Pinpoint the cell where the given text exists, returning its [X, Y] midpoint coordinate. 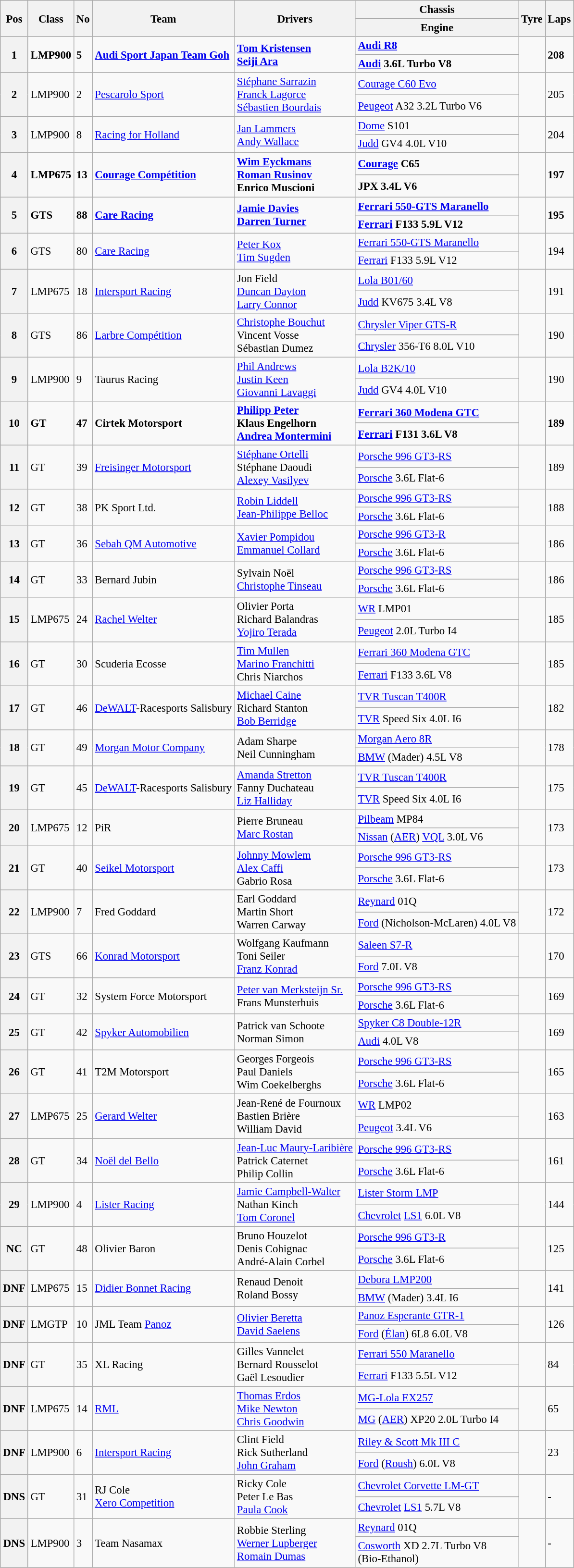
Spyker C8 Double-12R [437, 1023]
Peter Kox Tim Sugden [295, 251]
Rachel Welter [163, 620]
Debora LMP200 [437, 1279]
191 [560, 291]
Drivers [295, 18]
Fred Goddard [163, 912]
Tyre [532, 18]
165 [560, 1073]
197 [560, 175]
Olivier Baron [163, 1248]
Ferrari F133 5.5L V12 [437, 1376]
Lister Racing [163, 1204]
Konrad Motorsport [163, 956]
Thomas Erdos Mike Newton Chris Goodwin [295, 1408]
Riley & Scott Mk III C [437, 1442]
Courage C60 Evo [437, 84]
144 [560, 1204]
195 [560, 215]
22 [14, 912]
XL Racing [163, 1365]
45 [83, 788]
Jamie Campbell-Walter Nathan Kinch Tom Coronel [295, 1204]
No [83, 18]
32 [83, 996]
Pilbeam MP84 [437, 819]
Spyker Automobilien [163, 1032]
Ford 7.0L V8 [437, 967]
Seikel Motorsport [163, 868]
86 [83, 335]
88 [83, 215]
Taurus Racing [163, 379]
20 [14, 827]
MG (AER) XP20 2.0L Turbo I4 [437, 1420]
Peugeot 2.0L Turbo I4 [437, 630]
Freisinger Motorsport [163, 467]
BMW (Mader) 3.4L I6 [437, 1297]
84 [560, 1365]
39 [83, 467]
Amanda Stretton Fanny Duchateau Liz Halliday [295, 788]
Didier Bonnet Racing [163, 1288]
Ford (Nicholson-McLaren) 4.0L V8 [437, 923]
29 [14, 1204]
19 [14, 788]
Cirtek Motorsport [163, 423]
175 [560, 788]
Cosworth XD 2.7L Turbo V8(Bio-Ethanol) [437, 1552]
Team [163, 18]
RJ Cole Xero Competition [163, 1497]
Bruno Houzelot Denis Cohignac André-Alain Corbel [295, 1248]
Audi 3.6L Turbo V8 [437, 64]
Pierre Bruneau Marc Rostan [295, 827]
Pescarolo Sport [163, 95]
65 [560, 1408]
Ferrari F133 3.6L V8 [437, 675]
Xavier Pompidou Emmanuel Collard [295, 543]
161 [560, 1161]
16 [14, 664]
80 [83, 251]
Dome S101 [437, 126]
49 [83, 748]
WR LMP01 [437, 609]
Ford (Roush) 6.0L V8 [437, 1464]
Scuderia Ecosse [163, 664]
Philipp Peter Klaus Engelhorn Andrea Montermini [295, 423]
Ricky Cole Peter Le Bas Paula Cook [295, 1497]
42 [83, 1032]
Phil Andrews Justin Keen Giovanni Lavaggi [295, 379]
Robin Liddell Jean-Philippe Belloc [295, 507]
Georges Forgeois Paul Daniels Wim Coekelberghs [295, 1073]
BMW (Mader) 4.5L V8 [437, 757]
Gilles Vannelet Bernard Rousselot Gaël Lesoudier [295, 1365]
NC [14, 1248]
204 [560, 135]
Laps [560, 18]
JPX 3.4L V6 [437, 186]
47 [83, 423]
66 [83, 956]
Morgan Aero 8R [437, 739]
Chevrolet LS1 6.0L V8 [437, 1215]
41 [83, 1073]
Ford (Élan) 6L8 6.0L V8 [437, 1333]
Robbie Sterling Werner Lupberger Romain Dumas [295, 1543]
Johnny Mowlem Alex Caffi Gabrio Rosa [295, 868]
26 [14, 1073]
163 [560, 1116]
Jon Field Duncan Dayton Larry Connor [295, 291]
11 [14, 467]
Judd KV675 3.4L V8 [437, 302]
PiR [163, 827]
126 [560, 1324]
Wim Eyckmans Roman Rusinov Enrico Muscioni [295, 175]
System Force Motorsport [163, 996]
17 [14, 708]
188 [560, 507]
Racing for Holland [163, 135]
Courage Compétition [163, 175]
46 [83, 708]
Courage C65 [437, 164]
205 [560, 95]
Lola B01/60 [437, 280]
141 [560, 1288]
Tom Kristensen Seiji Ara [295, 55]
Patrick van Schoote Norman Simon [295, 1032]
178 [560, 748]
Tim Mullen Marino Franchitti Chris Niarchos [295, 664]
Noël del Bello [163, 1161]
RML [163, 1408]
Earl Goddard Martin Short Warren Carway [295, 912]
Nissan (AER) VQL 3.0L V6 [437, 837]
Olivier Beretta David Saelens [295, 1324]
21 [14, 868]
30 [83, 664]
Chevrolet Corvette LM-GT [437, 1486]
33 [83, 580]
172 [560, 912]
208 [560, 55]
170 [560, 956]
PK Sport Ltd. [163, 507]
Chevrolet LS1 5.7L V8 [437, 1507]
Chrysler Viper GTS-R [437, 324]
Panoz Esperante GTR-1 [437, 1316]
34 [83, 1161]
Saleen S7-R [437, 945]
Jan Lammers Andy Wallace [295, 135]
194 [560, 251]
WR LMP02 [437, 1105]
Michael Caine Richard Stanton Bob Berridge [295, 708]
Lola B2K/10 [437, 368]
Gerard Welter [163, 1116]
Renaud Denoit Roland Bossy [295, 1288]
Stéphane Sarrazin Franck Lagorce Sébastien Bourdais [295, 95]
Chrysler 356-T6 8.0L V10 [437, 346]
125 [560, 1248]
28 [14, 1161]
Peugeot A32 3.2L Turbo V6 [437, 106]
Christophe Bouchut Vincent Vosse Sébastian Dumez [295, 335]
Bernard Jubin [163, 580]
Stéphane Ortelli Stéphane Daoudi Alexey Vasilyev [295, 467]
Morgan Motor Company [163, 748]
40 [83, 868]
48 [83, 1248]
Chassis [437, 10]
Audi 4.0L V8 [437, 1041]
Engine [437, 28]
1 [14, 55]
Team Nasamax [163, 1543]
182 [560, 708]
Jamie Davies Darren Turner [295, 215]
Jean-René de Fournoux Bastien Brière William David [295, 1116]
Audi R8 [437, 46]
Olivier Porta Richard Balandras Yojiro Terada [295, 620]
Ferrari F131 3.6L V8 [437, 434]
31 [83, 1497]
Larbre Compétition [163, 335]
38 [83, 507]
Sylvain Noël Christophe Tinseau [295, 580]
Ferrari 550 Maranello [437, 1354]
36 [83, 543]
MG-Lola EX257 [437, 1397]
Clint Field Rick Sutherland John Graham [295, 1453]
Pos [14, 18]
T2M Motorsport [163, 1073]
35 [83, 1365]
Adam Sharpe Neil Cunningham [295, 748]
Peter van Merksteijn Sr. Frans Munsterhuis [295, 996]
Class [51, 18]
Wolfgang Kaufmann Toni Seiler Franz Konrad [295, 956]
Jean-Luc Maury-Laribière Patrick Caternet Philip Collin [295, 1161]
Sebah QM Automotive [163, 543]
Audi Sport Japan Team Goh [163, 55]
27 [14, 1116]
Peugeot 3.4L V6 [437, 1127]
LMGTP [51, 1324]
JML Team Panoz [163, 1324]
Lister Storm LMP [437, 1193]
